Return the (x, y) coordinate for the center point of the cell that contains the specified text.  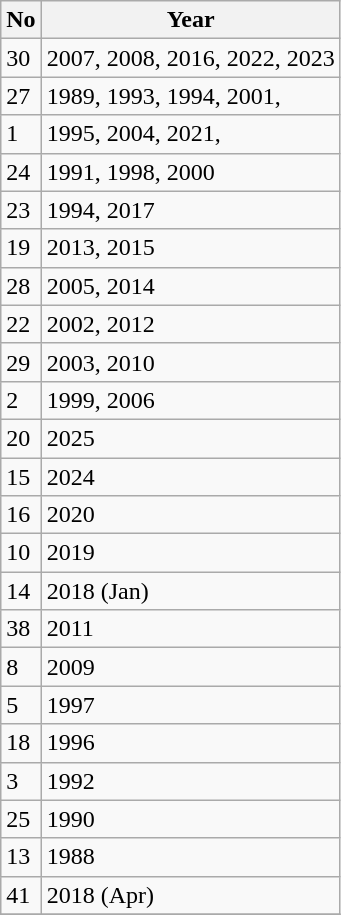
22 (21, 324)
1999, 2006 (190, 400)
2024 (190, 477)
1995, 2004, 2021, (190, 134)
20 (21, 438)
14 (21, 591)
2011 (190, 629)
1991, 1998, 2000 (190, 172)
2002, 2012 (190, 324)
No (21, 20)
18 (21, 743)
1997 (190, 705)
8 (21, 667)
1989, 1993, 1994, 2001, (190, 96)
25 (21, 819)
38 (21, 629)
Year (190, 20)
24 (21, 172)
2009 (190, 667)
2005, 2014 (190, 286)
1988 (190, 857)
27 (21, 96)
28 (21, 286)
2007, 2008, 2016, 2022, 2023 (190, 58)
19 (21, 248)
15 (21, 477)
1994, 2017 (190, 210)
30 (21, 58)
3 (21, 781)
29 (21, 362)
2018 (Jan) (190, 591)
1 (21, 134)
41 (21, 895)
2020 (190, 515)
23 (21, 210)
2003, 2010 (190, 362)
2025 (190, 438)
2018 (Apr) (190, 895)
5 (21, 705)
1996 (190, 743)
10 (21, 553)
2019 (190, 553)
2013, 2015 (190, 248)
1990 (190, 819)
13 (21, 857)
2 (21, 400)
1992 (190, 781)
16 (21, 515)
